Locate the cell with the specified text and output its (X, Y) center coordinate. 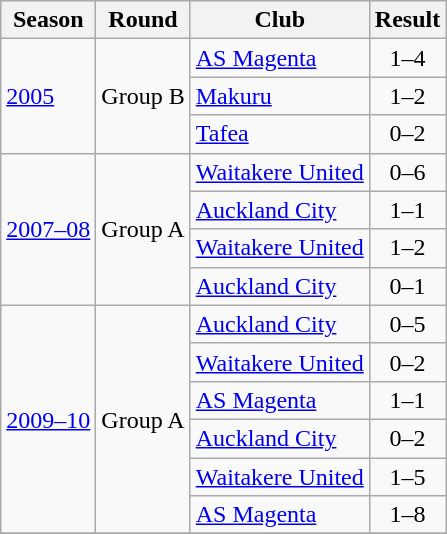
0–6 (407, 172)
1–5 (407, 477)
1–8 (407, 515)
Tafea (280, 134)
1–4 (407, 58)
Club (280, 20)
2005 (48, 96)
Group B (143, 96)
Result (407, 20)
0–1 (407, 286)
2007–08 (48, 229)
0–5 (407, 324)
Round (143, 20)
2009–10 (48, 419)
Season (48, 20)
Makuru (280, 96)
